Determine the [x, y] coordinate at the center of the cell enclosing the given text.  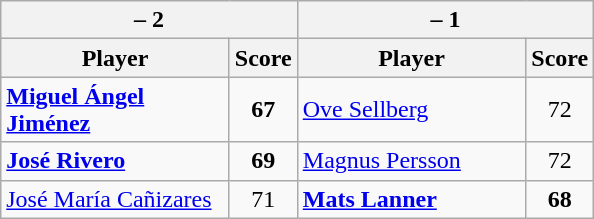
67 [263, 110]
69 [263, 161]
– 2 [150, 20]
José María Cañizares [116, 199]
Magnus Persson [412, 161]
Miguel Ángel Jiménez [116, 110]
Mats Lanner [412, 199]
Ove Sellberg [412, 110]
68 [560, 199]
– 1 [446, 20]
José Rivero [116, 161]
71 [263, 199]
